Extract the (X, Y) coordinate from the center of the cell holding the provided text.  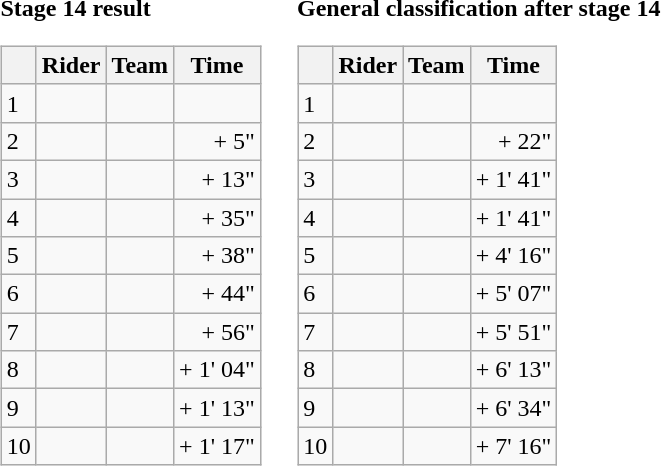
+ 1' 17" (218, 446)
+ 38" (218, 256)
+ 44" (218, 294)
+ 35" (218, 217)
+ 22" (514, 141)
+ 13" (218, 179)
+ 1' 04" (218, 370)
+ 7' 16" (514, 446)
+ 5' 51" (514, 332)
+ 6' 13" (514, 370)
+ 1' 13" (218, 408)
+ 6' 34" (514, 408)
+ 5" (218, 141)
+ 4' 16" (514, 256)
+ 56" (218, 332)
+ 5' 07" (514, 294)
